Search for the cell housing the specified text and yield its (X, Y) center coordinate. 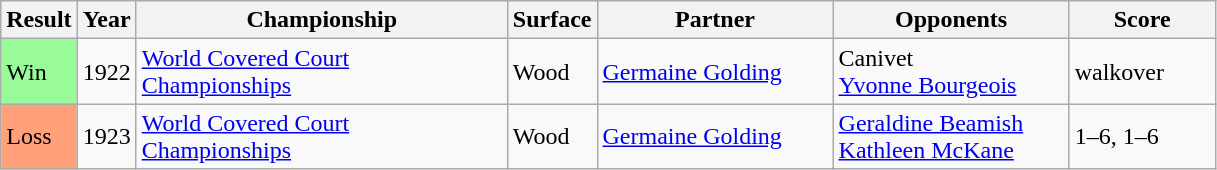
Win (39, 72)
1–6, 1–6 (1142, 136)
Result (39, 20)
walkover (1142, 72)
1923 (106, 136)
1922 (106, 72)
Score (1142, 20)
Loss (39, 136)
Championship (322, 20)
Canivet Yvonne Bourgeois (951, 72)
Opponents (951, 20)
Geraldine Beamish Kathleen McKane (951, 136)
Year (106, 20)
Partner (715, 20)
Surface (552, 20)
